Provide the [X, Y] coordinate of the cell's center where the given text is located.  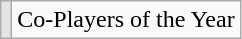
Co-Players of the Year [126, 20]
